Detect which cell encompasses the target text, then output its (x, y) center coordinate. 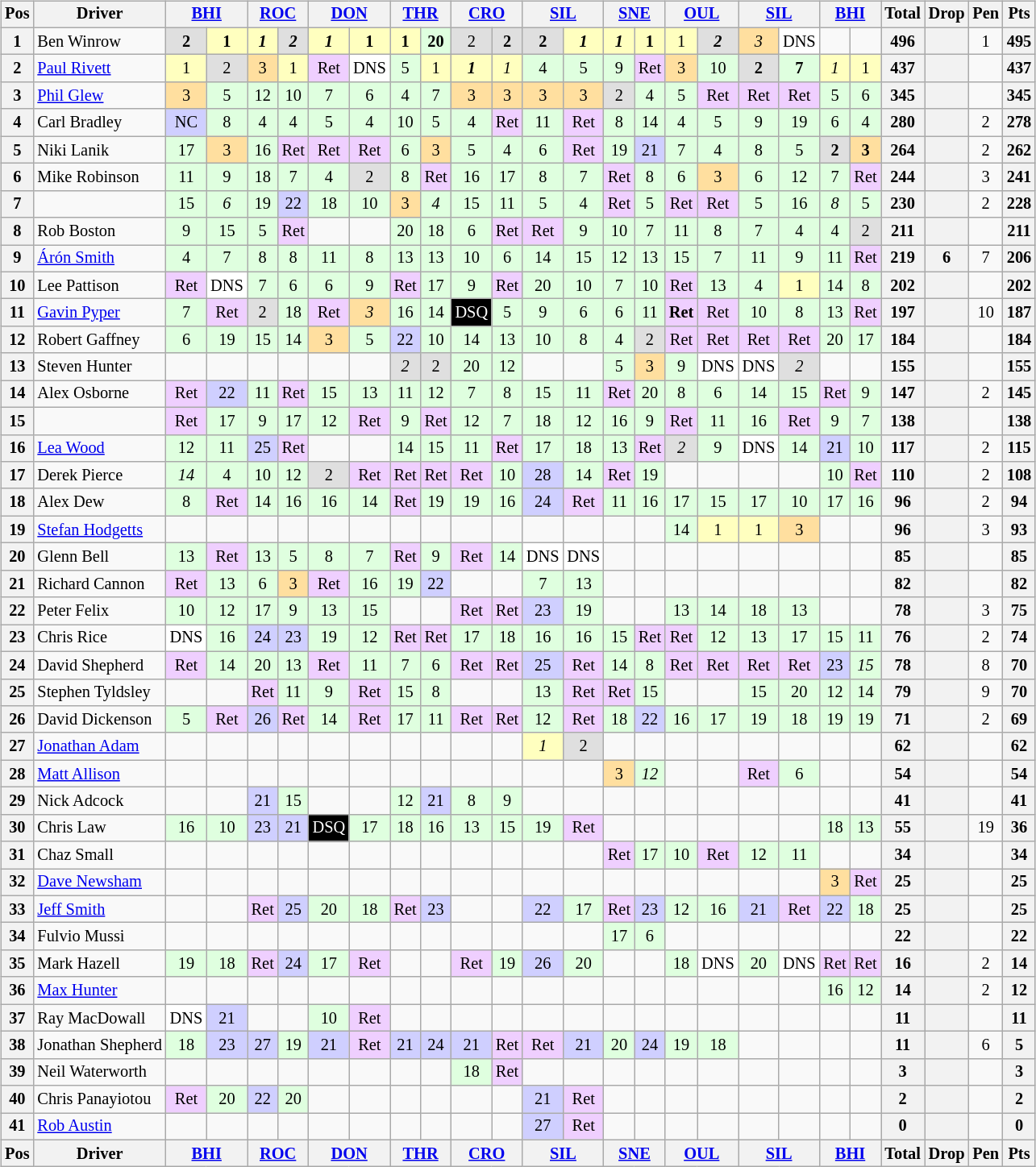
69 (1019, 720)
Robert Gaffney (99, 340)
Jonathan Shepherd (99, 1045)
94 (1019, 502)
29 (17, 801)
Jeff Smith (99, 909)
147 (903, 394)
Derek Pierce (99, 476)
117 (903, 448)
206 (1019, 259)
Ray MacDowall (99, 1018)
David Shepherd (99, 665)
Alex Osborne (99, 394)
79 (903, 692)
Rob Boston (99, 231)
Chaz Small (99, 855)
74 (1019, 638)
Fulvio Mussi (99, 937)
187 (1019, 313)
Niki Lanik (99, 150)
228 (1019, 204)
197 (903, 313)
219 (903, 259)
Paul Rivett (99, 69)
495 (1019, 41)
Mark Hazell (99, 964)
Stefan Hodgetts (99, 530)
31 (17, 855)
Steven Hunter (99, 367)
Peter Felix (99, 611)
108 (1019, 476)
75 (1019, 611)
280 (903, 123)
39 (17, 1072)
115 (1019, 448)
40 (17, 1099)
Lee Pattison (99, 285)
Gavin Pyper (99, 313)
Chris Law (99, 828)
Alex Dew (99, 502)
Stephen Tyldsley (99, 692)
Ben Winrow (99, 41)
93 (1019, 530)
230 (903, 204)
David Dickenson (99, 720)
71 (903, 720)
Jonathan Adam (99, 746)
Rob Austin (99, 1127)
262 (1019, 150)
Chris Panayiotou (99, 1099)
278 (1019, 123)
Dave Newsham (99, 883)
Richard Cannon (99, 583)
244 (903, 177)
Phil Glew (99, 96)
35 (17, 964)
38 (17, 1045)
496 (903, 41)
Lea Wood (99, 448)
Nick Adcock (99, 801)
Carl Bradley (99, 123)
110 (903, 476)
55 (903, 828)
Max Hunter (99, 990)
Árón Smith (99, 259)
241 (1019, 177)
Chris Rice (99, 638)
Neil Waterworth (99, 1072)
264 (903, 150)
33 (17, 909)
Glenn Bell (99, 557)
Matt Allison (99, 774)
76 (903, 638)
32 (17, 883)
145 (1019, 394)
Mike Robinson (99, 177)
37 (17, 1018)
NC (186, 123)
30 (17, 828)
